Extract the (x, y) coordinate from the center of the cell holding the provided text.  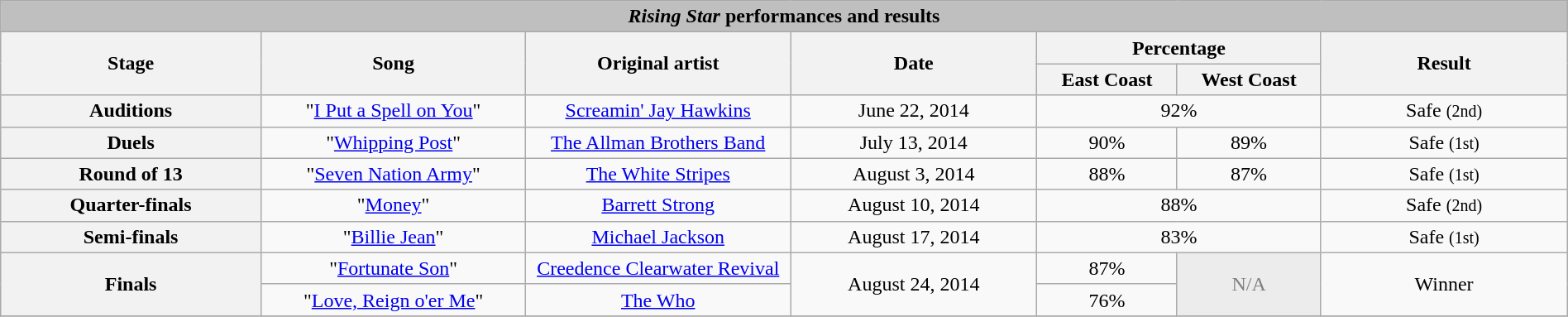
The White Stripes (658, 174)
"Whipping Post" (393, 142)
Auditions (131, 111)
July 13, 2014 (914, 142)
"Seven Nation Army" (393, 174)
August 3, 2014 (914, 174)
Original artist (658, 64)
August 24, 2014 (914, 284)
Rising Star performances and results (784, 17)
90% (1107, 142)
The Allman Brothers Band (658, 142)
76% (1107, 300)
N/A (1249, 284)
Duels (131, 142)
"Billie Jean" (393, 237)
Song (393, 64)
"Love, Reign o'er Me" (393, 300)
Quarter-finals (131, 205)
Creedence Clearwater Revival (658, 268)
Barrett Strong (658, 205)
Michael Jackson (658, 237)
June 22, 2014 (914, 111)
West Coast (1249, 79)
"I Put a Spell on You" (393, 111)
Date (914, 64)
Percentage (1179, 48)
"Fortunate Son" (393, 268)
August 17, 2014 (914, 237)
"Money" (393, 205)
Result (1444, 64)
92% (1179, 111)
August 10, 2014 (914, 205)
The Who (658, 300)
Winner (1444, 284)
Round of 13 (131, 174)
Stage (131, 64)
Finals (131, 284)
83% (1179, 237)
Semi-finals (131, 237)
Screamin' Jay Hawkins (658, 111)
East Coast (1107, 79)
89% (1249, 142)
